For the text-containing cell, return its midpoint in (X, Y) coordinate format. 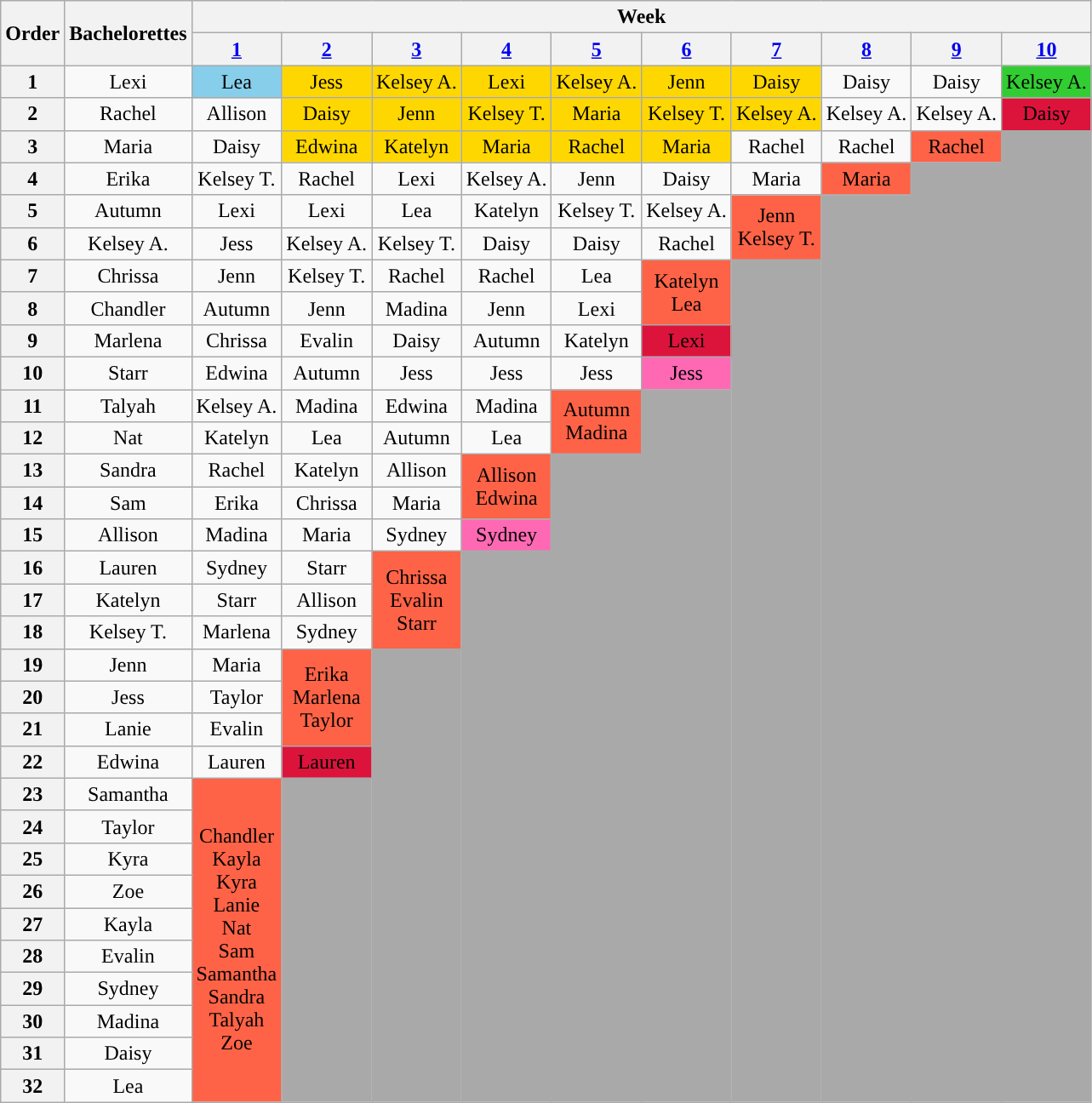
11 (32, 406)
Sam (128, 503)
Chandler (128, 308)
Nat (128, 438)
17 (32, 600)
29 (32, 989)
AllisonEdwina (506, 487)
JennKelsey T. (776, 227)
KatelynLea (687, 292)
ErikaMarlenaTaylor (327, 697)
32 (32, 1086)
18 (32, 632)
Week (642, 17)
ChandlerKaylaKyraLanieNatSamSamanthaSandraTalyahZoe (237, 940)
Talyah (128, 406)
19 (32, 665)
21 (32, 729)
Lanie (128, 729)
20 (32, 697)
Bachelorettes (128, 33)
27 (32, 923)
23 (32, 794)
Kayla (128, 923)
15 (32, 535)
24 (32, 826)
Order (32, 33)
Zoe (128, 891)
30 (32, 1021)
AutumnMadina (597, 422)
Kyra (128, 859)
26 (32, 891)
12 (32, 438)
ChrissaEvalinStarr (416, 600)
28 (32, 957)
22 (32, 762)
14 (32, 503)
Sandra (128, 471)
16 (32, 568)
31 (32, 1054)
25 (32, 859)
13 (32, 471)
Samantha (128, 794)
